For the text-containing cell, return its midpoint in (X, Y) coordinate format. 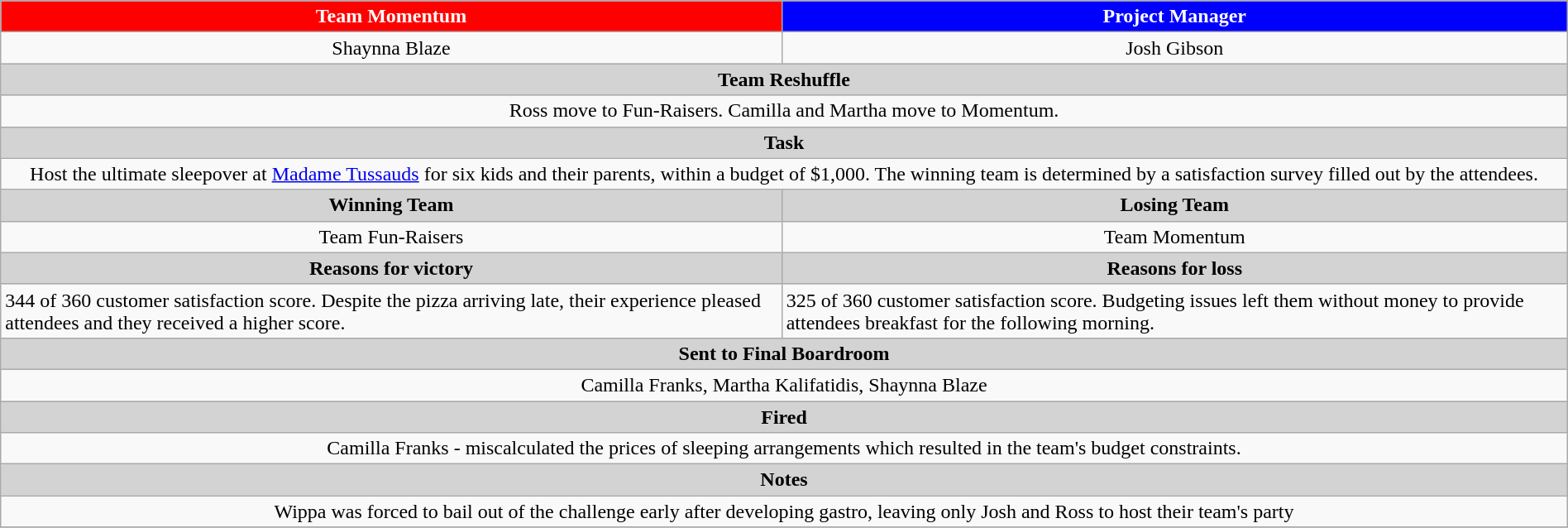
Project Manager (1174, 17)
Camilla Franks - miscalculated the prices of sleeping arrangements which resulted in the team's budget constraints. (784, 449)
Sent to Final Boardroom (784, 353)
344 of 360 customer satisfaction score. Despite the pizza arriving late, their experience pleased attendees and they received a higher score. (391, 311)
Losing Team (1174, 205)
Team Reshuffle (784, 79)
Task (784, 142)
Camilla Franks, Martha Kalifatidis, Shaynna Blaze (784, 385)
Fired (784, 416)
Reasons for loss (1174, 268)
Wippa was forced to bail out of the challenge early after developing gastro, leaving only Josh and Ross to host their team's party (784, 511)
Team Fun-Raisers (391, 237)
Ross move to Fun-Raisers. Camilla and Martha move to Momentum. (784, 111)
Notes (784, 480)
Winning Team (391, 205)
Josh Gibson (1174, 48)
Shaynna Blaze (391, 48)
325 of 360 customer satisfaction score. Budgeting issues left them without money to provide attendees breakfast for the following morning. (1174, 311)
Reasons for victory (391, 268)
